Find where the given text appears and provide that cell's center as [X, Y] coordinate. 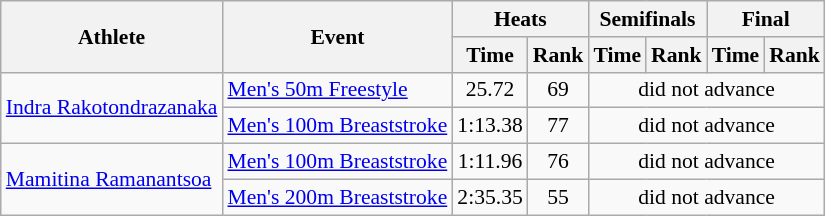
Men's 200m Breaststroke [337, 197]
76 [558, 162]
1:11.96 [490, 162]
Final [766, 19]
1:13.38 [490, 126]
Semifinals [647, 19]
77 [558, 126]
Mamitina Ramanantsoa [112, 180]
Athlete [112, 36]
25.72 [490, 90]
Indra Rakotondrazanaka [112, 108]
Event [337, 36]
Heats [520, 19]
55 [558, 197]
Men's 50m Freestyle [337, 90]
69 [558, 90]
2:35.35 [490, 197]
